Pinpoint the cell where the given text exists, returning its [X, Y] midpoint coordinate. 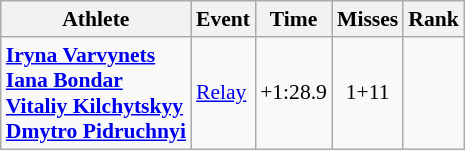
Misses [368, 19]
+1:28.9 [294, 93]
Relay [223, 93]
Time [294, 19]
Iryna VarvynetsIana BondarVitaliy KilchytskyyDmytro Pidruchnyi [96, 93]
Event [223, 19]
1+11 [368, 93]
Athlete [96, 19]
Rank [434, 19]
